Identify which cell holds the provided text, then report its (x, y) central coordinate. 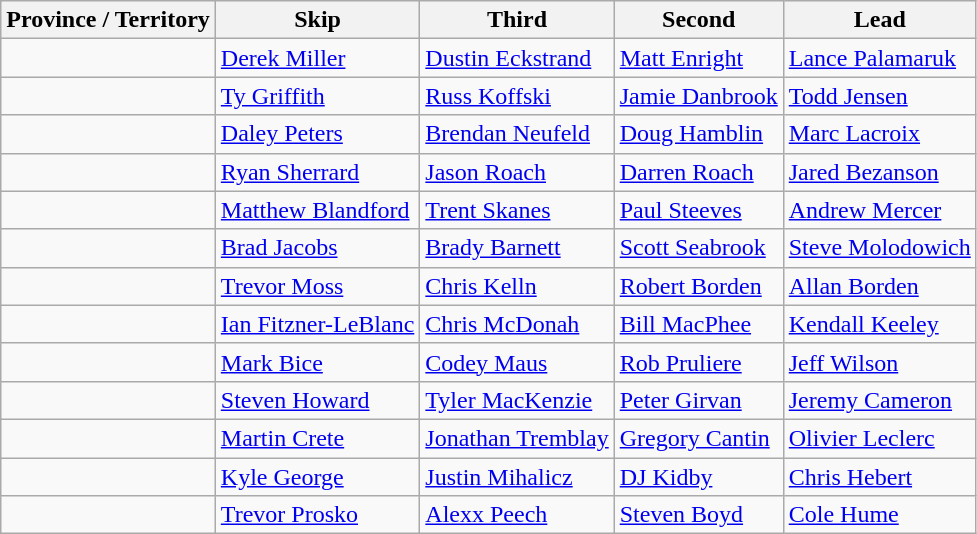
Daley Peters (317, 134)
Matthew Blandford (317, 210)
Steve Molodowich (880, 248)
Trevor Moss (317, 286)
Third (517, 20)
Brendan Neufeld (517, 134)
Trevor Prosko (317, 515)
DJ Kidby (698, 477)
Russ Koffski (517, 96)
Martin Crete (317, 438)
Derek Miller (317, 58)
Mark Bice (317, 362)
Tyler MacKenzie (517, 400)
Chris Hebert (880, 477)
Lead (880, 20)
Robert Borden (698, 286)
Gregory Cantin (698, 438)
Kendall Keeley (880, 324)
Rob Pruliere (698, 362)
Second (698, 20)
Chris Kelln (517, 286)
Codey Maus (517, 362)
Matt Enright (698, 58)
Skip (317, 20)
Bill MacPhee (698, 324)
Olivier Leclerc (880, 438)
Trent Skanes (517, 210)
Brad Jacobs (317, 248)
Marc Lacroix (880, 134)
Lance Palamaruk (880, 58)
Steven Boyd (698, 515)
Steven Howard (317, 400)
Ian Fitzner-LeBlanc (317, 324)
Jason Roach (517, 172)
Jeremy Cameron (880, 400)
Todd Jensen (880, 96)
Dustin Eckstrand (517, 58)
Ty Griffith (317, 96)
Jamie Danbrook (698, 96)
Kyle George (317, 477)
Chris McDonah (517, 324)
Brady Barnett (517, 248)
Justin Mihalicz (517, 477)
Darren Roach (698, 172)
Jeff Wilson (880, 362)
Allan Borden (880, 286)
Alexx Peech (517, 515)
Cole Hume (880, 515)
Province / Territory (108, 20)
Ryan Sherrard (317, 172)
Paul Steeves (698, 210)
Doug Hamblin (698, 134)
Jonathan Tremblay (517, 438)
Peter Girvan (698, 400)
Andrew Mercer (880, 210)
Jared Bezanson (880, 172)
Scott Seabrook (698, 248)
